Determine the (x, y) coordinate at the center of the cell enclosing the given text.  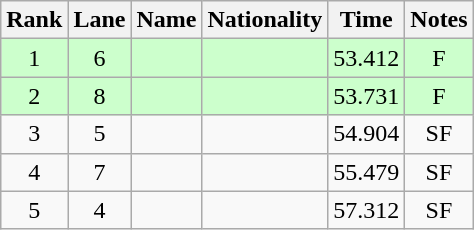
53.731 (366, 96)
1 (34, 58)
Name (166, 20)
8 (100, 96)
57.312 (366, 210)
54.904 (366, 134)
53.412 (366, 58)
6 (100, 58)
2 (34, 96)
55.479 (366, 172)
7 (100, 172)
3 (34, 134)
Nationality (265, 20)
Rank (34, 20)
Lane (100, 20)
Notes (439, 20)
Time (366, 20)
